Pinpoint the cell where the given text exists, returning its [X, Y] midpoint coordinate. 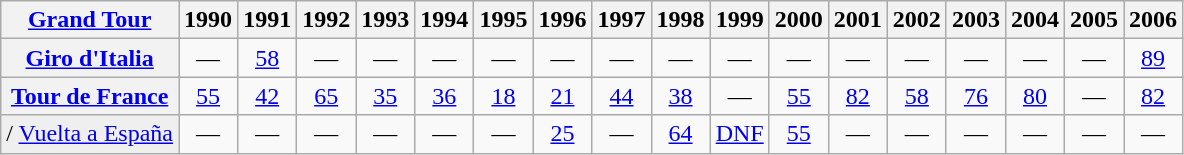
Grand Tour [90, 20]
2004 [1034, 20]
44 [622, 96]
1996 [562, 20]
21 [562, 96]
1997 [622, 20]
38 [680, 96]
Giro d'Italia [90, 58]
2002 [916, 20]
Tour de France [90, 96]
25 [562, 134]
2000 [798, 20]
65 [326, 96]
1995 [504, 20]
42 [268, 96]
/ Vuelta a España [90, 134]
1994 [444, 20]
1993 [386, 20]
36 [444, 96]
89 [1154, 58]
18 [504, 96]
1991 [268, 20]
76 [976, 96]
1992 [326, 20]
2001 [858, 20]
80 [1034, 96]
2005 [1094, 20]
1999 [740, 20]
2006 [1154, 20]
2003 [976, 20]
1990 [208, 20]
64 [680, 134]
DNF [740, 134]
1998 [680, 20]
35 [386, 96]
